Scan for the cell matching the given text and deliver its (x, y) coordinate at center. 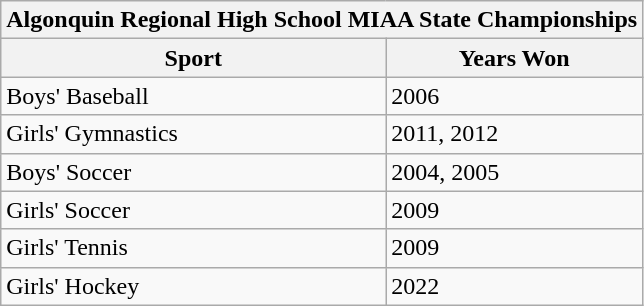
2004, 2005 (514, 172)
Girls' Hockey (194, 286)
Girls' Tennis (194, 248)
2022 (514, 286)
Sport (194, 58)
Boys' Soccer (194, 172)
Girls' Soccer (194, 210)
2011, 2012 (514, 134)
Algonquin Regional High School MIAA State Championships (322, 20)
Girls' Gymnastics (194, 134)
Years Won (514, 58)
Boys' Baseball (194, 96)
2006 (514, 96)
